Output the (X, Y) coordinate of the center of the cell containing the given text.  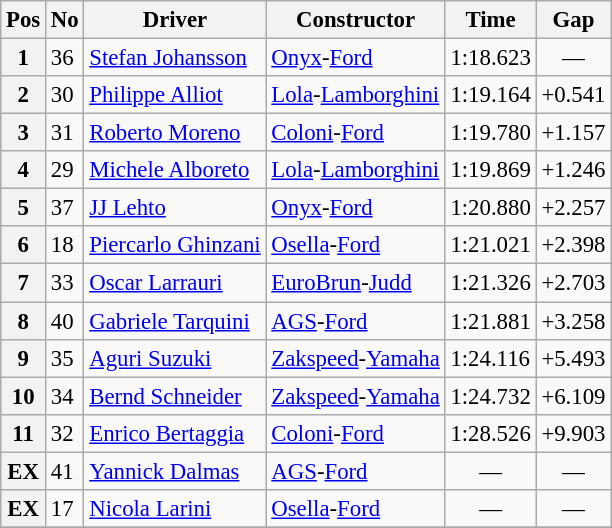
Gabriele Tarquini (175, 321)
+1.246 (574, 170)
Roberto Moreno (175, 133)
Constructor (356, 20)
1:18.623 (490, 58)
+2.257 (574, 208)
+9.903 (574, 433)
11 (24, 433)
Gap (574, 20)
1:21.881 (490, 321)
10 (24, 396)
2 (24, 95)
+3.258 (574, 321)
9 (24, 358)
30 (65, 95)
1:20.880 (490, 208)
1:21.326 (490, 283)
+2.398 (574, 245)
31 (65, 133)
Enrico Bertaggia (175, 433)
Bernd Schneider (175, 396)
36 (65, 58)
Oscar Larrauri (175, 283)
8 (24, 321)
29 (65, 170)
1:24.732 (490, 396)
Nicola Larini (175, 509)
35 (65, 358)
17 (65, 509)
40 (65, 321)
7 (24, 283)
3 (24, 133)
Aguri Suzuki (175, 358)
1:24.116 (490, 358)
34 (65, 396)
Yannick Dalmas (175, 471)
EuroBrun-Judd (356, 283)
1 (24, 58)
Time (490, 20)
1:21.021 (490, 245)
JJ Lehto (175, 208)
Philippe Alliot (175, 95)
32 (65, 433)
Pos (24, 20)
+0.541 (574, 95)
6 (24, 245)
5 (24, 208)
37 (65, 208)
+2.703 (574, 283)
Stefan Johansson (175, 58)
+5.493 (574, 358)
Driver (175, 20)
33 (65, 283)
Michele Alboreto (175, 170)
1:19.869 (490, 170)
4 (24, 170)
Piercarlo Ghinzani (175, 245)
+1.157 (574, 133)
1:19.164 (490, 95)
+6.109 (574, 396)
1:28.526 (490, 433)
41 (65, 471)
1:19.780 (490, 133)
18 (65, 245)
No (65, 20)
